For the text-containing cell, return its midpoint in [x, y] coordinate format. 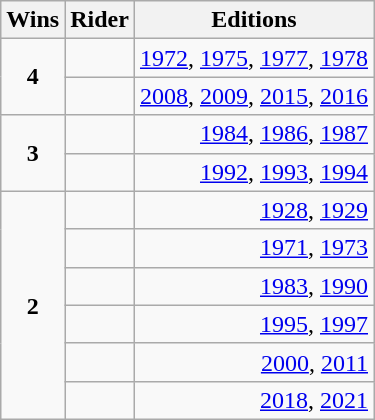
2018, 2021 [254, 400]
1928, 1929 [254, 210]
3 [33, 153]
1995, 1997 [254, 324]
1983, 1990 [254, 286]
Wins [33, 20]
2000, 2011 [254, 362]
1972, 1975, 1977, 1978 [254, 58]
Editions [254, 20]
Rider [100, 20]
1992, 1993, 1994 [254, 172]
2008, 2009, 2015, 2016 [254, 96]
1971, 1973 [254, 248]
2 [33, 305]
4 [33, 77]
1984, 1986, 1987 [254, 134]
